Search for the cell housing the specified text and yield its [x, y] center coordinate. 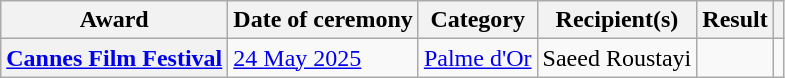
Recipient(s) [617, 20]
Palme d'Or [478, 58]
Award [114, 20]
Cannes Film Festival [114, 58]
Result [735, 20]
Category [478, 20]
Date of ceremony [324, 20]
24 May 2025 [324, 58]
Saeed Roustayi [617, 58]
